Extract the [X, Y] coordinate from the center of the cell holding the provided text.  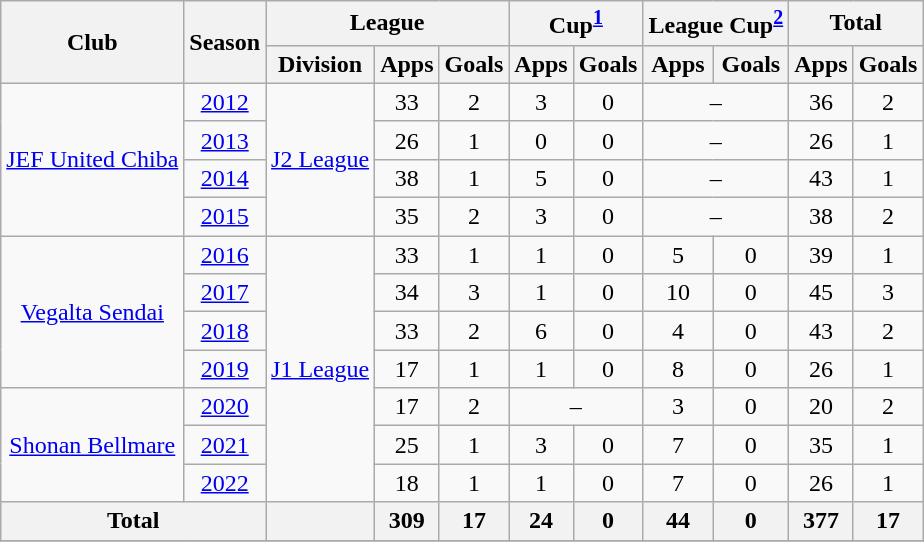
Division [320, 64]
8 [678, 369]
2021 [225, 445]
Season [225, 42]
2012 [225, 102]
4 [678, 331]
2022 [225, 483]
Vegalta Sendai [92, 312]
24 [541, 521]
Cup1 [576, 24]
25 [407, 445]
20 [821, 407]
10 [678, 293]
Shonan Bellmare [92, 445]
2013 [225, 140]
309 [407, 521]
J1 League [320, 369]
18 [407, 483]
League [388, 24]
2014 [225, 178]
J2 League [320, 159]
34 [407, 293]
League Cup2 [716, 24]
39 [821, 255]
2018 [225, 331]
2017 [225, 293]
2016 [225, 255]
45 [821, 293]
2015 [225, 217]
2020 [225, 407]
6 [541, 331]
JEF United Chiba [92, 159]
44 [678, 521]
2019 [225, 369]
377 [821, 521]
36 [821, 102]
Club [92, 42]
